Determine the [x, y] coordinate at the center of the cell enclosing the given text.  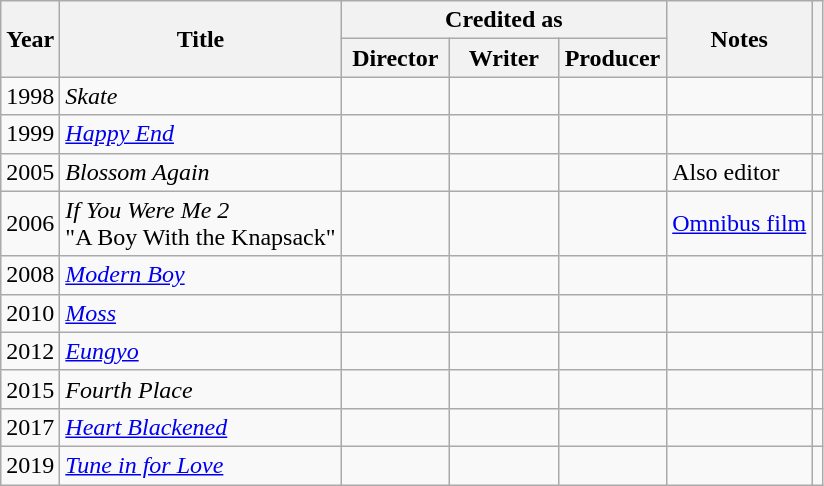
2005 [30, 172]
2012 [30, 351]
2015 [30, 389]
Eungyo [200, 351]
Director [396, 58]
2017 [30, 427]
Year [30, 39]
Notes [740, 39]
Omnibus film [740, 224]
1998 [30, 96]
Writer [504, 58]
Happy End [200, 134]
Tune in for Love [200, 465]
Title [200, 39]
2019 [30, 465]
Skate [200, 96]
Modern Boy [200, 275]
If You Were Me 2"A Boy With the Knapsack" [200, 224]
1999 [30, 134]
Heart Blackened [200, 427]
Fourth Place [200, 389]
2008 [30, 275]
Blossom Again [200, 172]
2010 [30, 313]
2006 [30, 224]
Also editor [740, 172]
Moss [200, 313]
Credited as [504, 20]
Producer [612, 58]
